Output the (X, Y) coordinate of the center of the cell containing the given text.  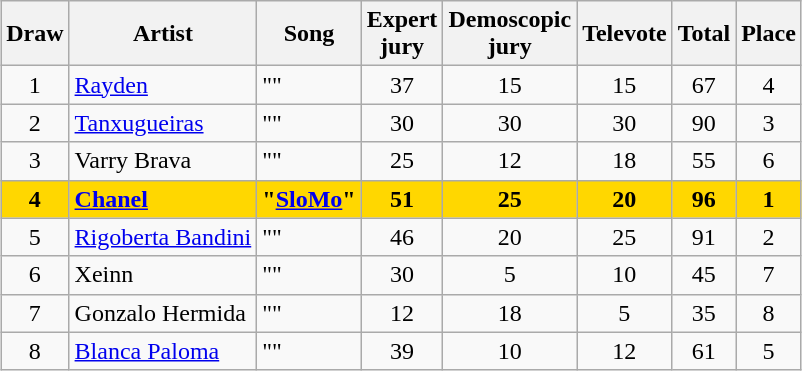
"SloMo" (309, 199)
46 (402, 237)
Rigoberta Bandini (163, 237)
Televote (624, 34)
Place (769, 34)
Tanxugueiras (163, 123)
91 (704, 237)
Draw (35, 34)
Artist (163, 34)
39 (402, 351)
51 (402, 199)
67 (704, 85)
Chanel (163, 199)
61 (704, 351)
Varry Brava (163, 161)
Xeinn (163, 275)
35 (704, 313)
Song (309, 34)
Blanca Paloma (163, 351)
90 (704, 123)
Demoscopicjury (510, 34)
96 (704, 199)
Rayden (163, 85)
55 (704, 161)
Expertjury (402, 34)
45 (704, 275)
Gonzalo Hermida (163, 313)
Total (704, 34)
37 (402, 85)
